From the cell containing the given text, extract its center point as (x, y) coordinate. 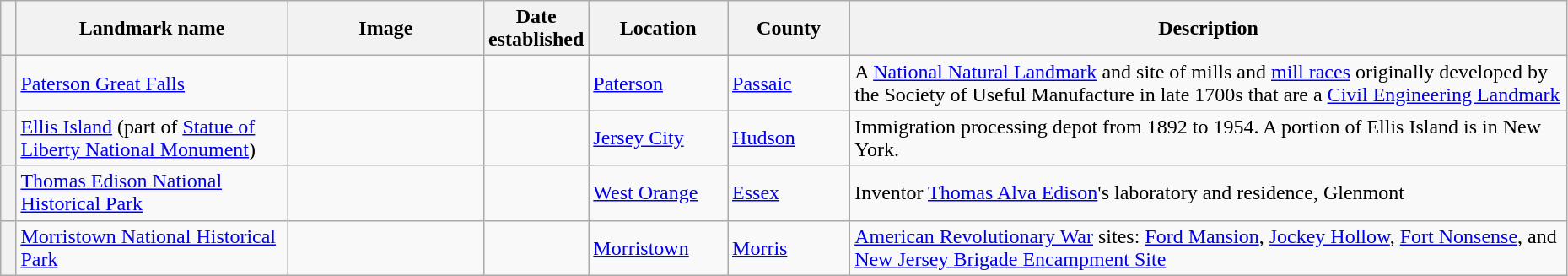
Description (1209, 29)
Morristown (658, 248)
Hudson (789, 138)
Immigration processing depot from 1892 to 1954. A portion of Ellis Island is in New York. (1209, 138)
American Revolutionary War sites: Ford Mansion, Jockey Hollow, Fort Nonsense, and New Jersey Brigade Encampment Site (1209, 248)
Paterson Great Falls (152, 83)
Jersey City (658, 138)
County (789, 29)
Morristown National Historical Park (152, 248)
Date established (536, 29)
West Orange (658, 192)
Passaic (789, 83)
Morris (789, 248)
Paterson (658, 83)
Landmark name (152, 29)
Location (658, 29)
Inventor Thomas Alva Edison's laboratory and residence, Glenmont (1209, 192)
Thomas Edison National Historical Park (152, 192)
Ellis Island (part of Statue of Liberty National Monument) (152, 138)
Essex (789, 192)
Image (385, 29)
